Provide the (x, y) coordinate of the cell's center where the given text is located.  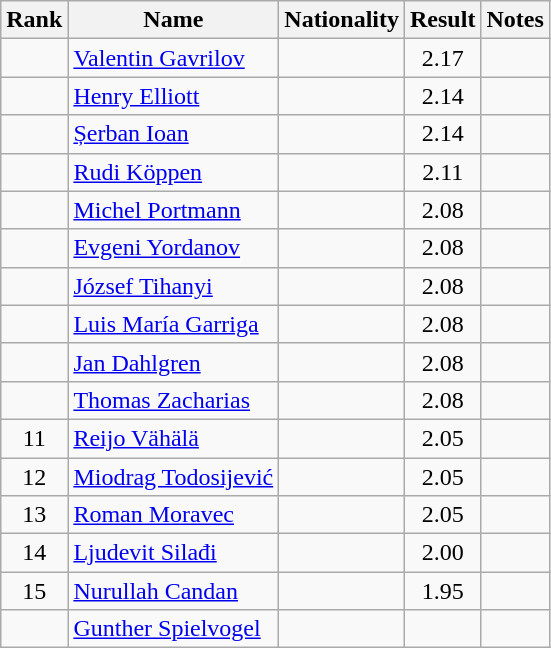
Thomas Zacharias (174, 400)
Valentin Gavrilov (174, 58)
Rudi Köppen (174, 172)
Șerban Ioan (174, 134)
Result (443, 20)
Evgeni Yordanov (174, 248)
1.95 (443, 591)
Name (174, 20)
Notes (515, 20)
2.00 (443, 553)
Nationality (342, 20)
Ljudevit Silađi (174, 553)
József Tihanyi (174, 286)
Nurullah Candan (174, 591)
13 (34, 515)
Rank (34, 20)
Gunther Spielvogel (174, 629)
14 (34, 553)
12 (34, 477)
Roman Moravec (174, 515)
2.17 (443, 58)
Michel Portmann (174, 210)
Luis María Garriga (174, 324)
11 (34, 438)
Henry Elliott (174, 96)
2.11 (443, 172)
15 (34, 591)
Reijo Vähälä (174, 438)
Jan Dahlgren (174, 362)
Miodrag Todosijević (174, 477)
